Return the [X, Y] coordinate for the center point of the cell that contains the specified text.  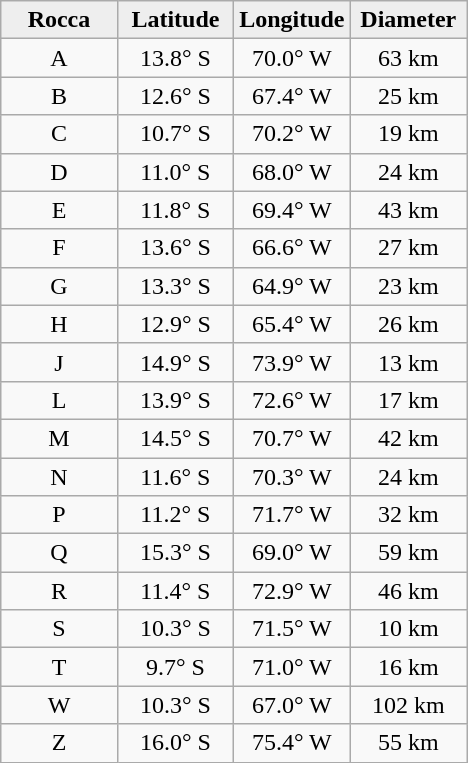
55 km [408, 743]
Rocca [59, 20]
70.0° W [292, 58]
Longitude [292, 20]
69.4° W [292, 210]
B [59, 96]
Z [59, 743]
10.7° S [175, 134]
W [59, 705]
64.9° W [292, 286]
A [59, 58]
42 km [408, 438]
27 km [408, 248]
9.7° S [175, 667]
G [59, 286]
13.3° S [175, 286]
65.4° W [292, 324]
70.3° W [292, 477]
13 km [408, 362]
69.0° W [292, 553]
T [59, 667]
70.2° W [292, 134]
P [59, 515]
C [59, 134]
12.6° S [175, 96]
E [59, 210]
67.0° W [292, 705]
102 km [408, 705]
J [59, 362]
71.0° W [292, 667]
15.3° S [175, 553]
17 km [408, 400]
11.0° S [175, 172]
Latitude [175, 20]
71.5° W [292, 629]
11.2° S [175, 515]
11.6° S [175, 477]
71.7° W [292, 515]
N [59, 477]
H [59, 324]
59 km [408, 553]
73.9° W [292, 362]
23 km [408, 286]
16 km [408, 667]
11.8° S [175, 210]
M [59, 438]
63 km [408, 58]
67.4° W [292, 96]
11.4° S [175, 591]
L [59, 400]
14.5° S [175, 438]
10 km [408, 629]
13.9° S [175, 400]
75.4° W [292, 743]
32 km [408, 515]
43 km [408, 210]
72.9° W [292, 591]
F [59, 248]
68.0° W [292, 172]
13.8° S [175, 58]
72.6° W [292, 400]
66.6° W [292, 248]
13.6° S [175, 248]
46 km [408, 591]
25 km [408, 96]
12.9° S [175, 324]
14.9° S [175, 362]
16.0° S [175, 743]
Diameter [408, 20]
Q [59, 553]
D [59, 172]
R [59, 591]
S [59, 629]
19 km [408, 134]
26 km [408, 324]
70.7° W [292, 438]
